Provide the (X, Y) coordinate of the cell's center where the given text is located.  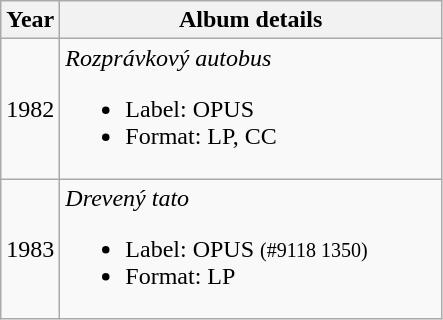
1982 (30, 109)
Album details (251, 20)
Drevený tatoLabel: OPUS (#9118 1350)Format: LP (251, 249)
Rozprávkový autobusLabel: OPUSFormat: LP, CC (251, 109)
1983 (30, 249)
Year (30, 20)
